From the cell containing the given text, extract its center point as [X, Y] coordinate. 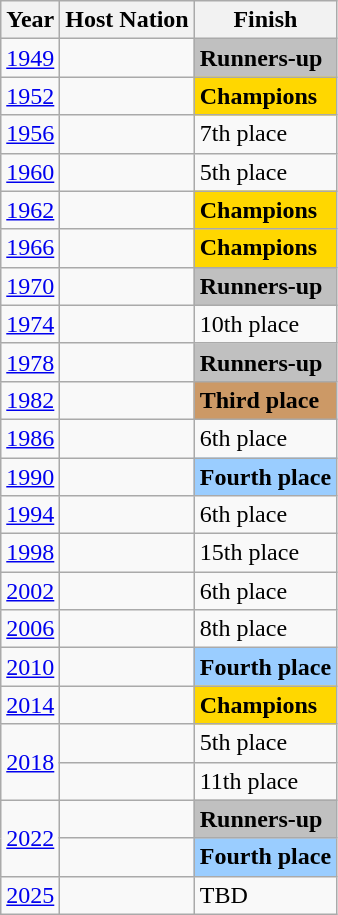
Year [30, 20]
10th place [265, 324]
1990 [30, 477]
Finish [265, 20]
2010 [30, 667]
TBD [265, 895]
1986 [30, 438]
2018 [30, 762]
1994 [30, 515]
1978 [30, 362]
1949 [30, 58]
8th place [265, 629]
1998 [30, 553]
2002 [30, 591]
1982 [30, 400]
2025 [30, 895]
1956 [30, 134]
1960 [30, 172]
1974 [30, 324]
15th place [265, 553]
Third place [265, 400]
1970 [30, 286]
1952 [30, 96]
Host Nation [127, 20]
7th place [265, 134]
1962 [30, 210]
2014 [30, 705]
2022 [30, 838]
1966 [30, 248]
11th place [265, 781]
2006 [30, 629]
